Capture the cell that displays the provided text and extract its [X, Y] central coordinate. 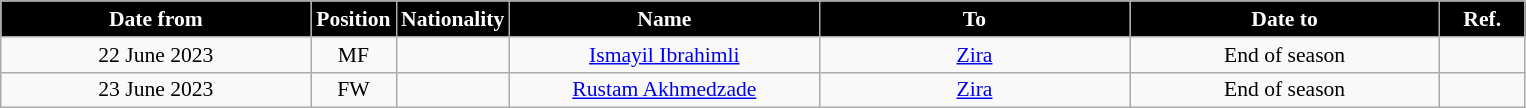
Name [664, 19]
Ismayil Ibrahimli [664, 55]
Ref. [1482, 19]
23 June 2023 [156, 90]
Nationality [452, 19]
Position [354, 19]
Date to [1285, 19]
MF [354, 55]
FW [354, 90]
Rustam Akhmedzade [664, 90]
22 June 2023 [156, 55]
Date from [156, 19]
To [974, 19]
